Scan for the cell matching the given text and deliver its (X, Y) coordinate at center. 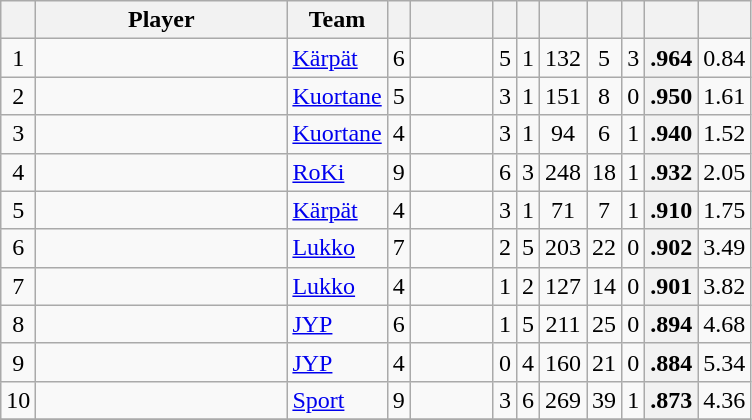
248 (562, 172)
.884 (672, 362)
Player (162, 20)
94 (562, 134)
.894 (672, 324)
10 (18, 400)
RoKi (337, 172)
1.75 (724, 210)
1.61 (724, 96)
Team (337, 20)
.932 (672, 172)
0.84 (724, 58)
3.82 (724, 286)
269 (562, 400)
127 (562, 286)
.873 (672, 400)
22 (604, 248)
1.52 (724, 134)
.901 (672, 286)
.902 (672, 248)
.940 (672, 134)
.950 (672, 96)
18 (604, 172)
39 (604, 400)
Sport (337, 400)
203 (562, 248)
.910 (672, 210)
3.49 (724, 248)
2.05 (724, 172)
25 (604, 324)
14 (604, 286)
211 (562, 324)
21 (604, 362)
160 (562, 362)
132 (562, 58)
4.36 (724, 400)
4.68 (724, 324)
5.34 (724, 362)
151 (562, 96)
71 (562, 210)
.964 (672, 58)
